Search for the cell housing the specified text and yield its (X, Y) center coordinate. 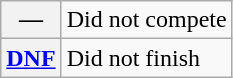
Did not finish (146, 58)
DNF (31, 58)
Did not compete (146, 20)
— (31, 20)
